From the cell containing the given text, extract its center point as (x, y) coordinate. 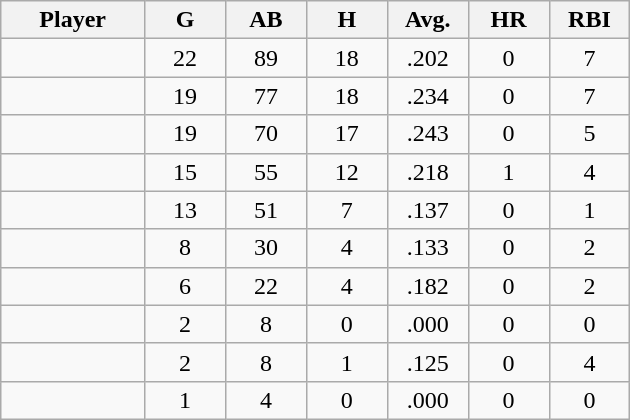
.202 (428, 58)
.243 (428, 134)
12 (346, 172)
Player (73, 20)
.234 (428, 96)
30 (266, 248)
51 (266, 210)
5 (590, 134)
70 (266, 134)
6 (186, 286)
13 (186, 210)
G (186, 20)
.137 (428, 210)
.218 (428, 172)
AB (266, 20)
HR (508, 20)
.125 (428, 362)
RBI (590, 20)
15 (186, 172)
55 (266, 172)
.133 (428, 248)
.182 (428, 286)
H (346, 20)
89 (266, 58)
Avg. (428, 20)
77 (266, 96)
17 (346, 134)
